From the cell containing the given text, extract its center point as (x, y) coordinate. 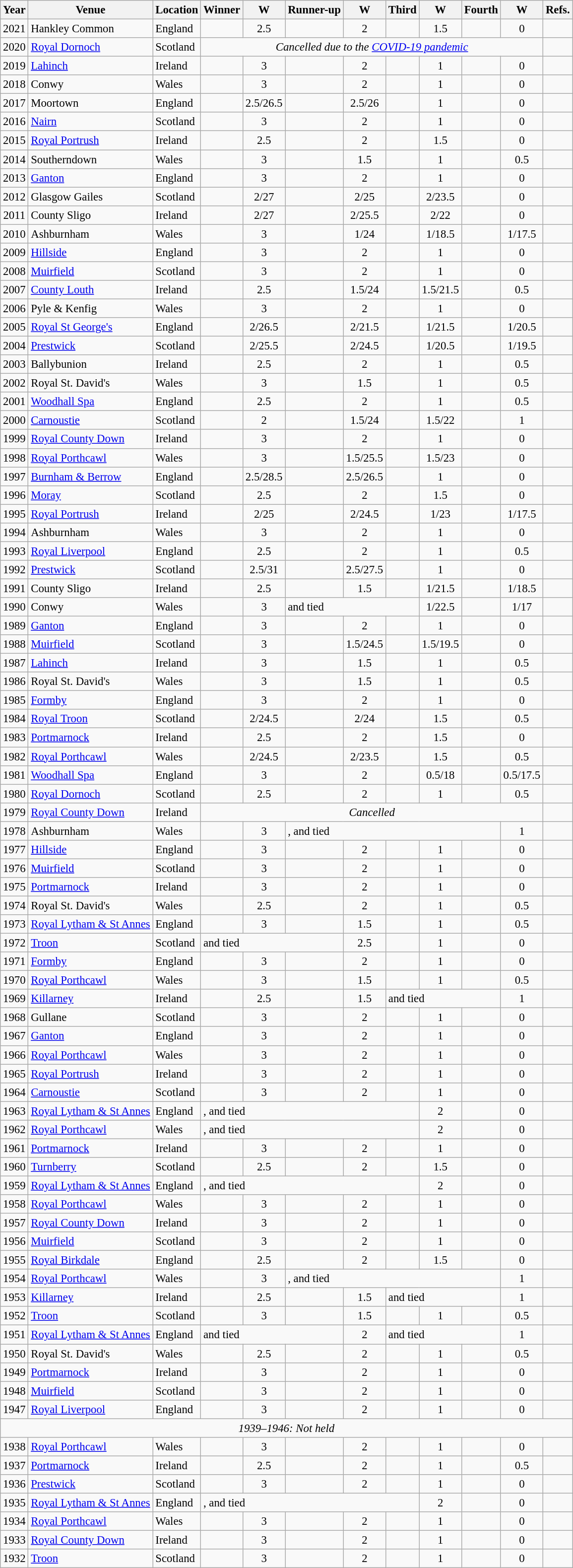
1976 (14, 868)
2011 (14, 215)
1983 (14, 738)
1934 (14, 1521)
2001 (14, 402)
Runner-up (315, 10)
1932 (14, 1559)
2006 (14, 308)
1957 (14, 1223)
1/17 (522, 607)
1979 (14, 812)
Cancelled due to the COVID-19 pandemic (372, 47)
Location (177, 10)
1958 (14, 1204)
2.5/28.5 (264, 477)
1989 (14, 626)
2.5/27.5 (364, 570)
Ballybunion (90, 364)
1955 (14, 1260)
1985 (14, 700)
1956 (14, 1241)
Cancelled (372, 812)
1988 (14, 644)
Moortown (90, 103)
1.5/21.5 (441, 290)
1968 (14, 1018)
1978 (14, 831)
Nairn (90, 122)
1981 (14, 775)
1971 (14, 961)
0.5/17.5 (522, 775)
2018 (14, 84)
Refs. (558, 10)
1961 (14, 1148)
2020 (14, 47)
1963 (14, 1111)
1954 (14, 1279)
Hankley Common (90, 29)
1965 (14, 1074)
Royal Birkdale (90, 1260)
1994 (14, 533)
2.5/31 (264, 570)
1991 (14, 588)
1953 (14, 1297)
2009 (14, 253)
Burnham & Berrow (90, 477)
Gullane (90, 1018)
Venue (90, 10)
1970 (14, 980)
1974 (14, 905)
Glasgow Gailes (90, 197)
1987 (14, 663)
1/24 (364, 234)
1977 (14, 850)
1993 (14, 551)
1/19.5 (522, 346)
1948 (14, 1391)
1/22.5 (441, 607)
2014 (14, 159)
1995 (14, 514)
1986 (14, 682)
2/22 (441, 215)
1972 (14, 943)
2002 (14, 383)
Year (14, 10)
2021 (14, 29)
Winner (222, 10)
1969 (14, 999)
1998 (14, 458)
1997 (14, 477)
2000 (14, 420)
2013 (14, 178)
2007 (14, 290)
1999 (14, 439)
0.5/18 (441, 775)
1975 (14, 887)
2003 (14, 364)
Pyle & Kenfig (90, 308)
1996 (14, 495)
1960 (14, 1167)
Royal St George's (90, 327)
1980 (14, 794)
1947 (14, 1409)
2.5/26 (364, 103)
1933 (14, 1540)
2015 (14, 140)
1.5/23 (441, 458)
1992 (14, 570)
2/26.5 (264, 327)
1984 (14, 719)
1939–1946: Not held (287, 1428)
1.5/19.5 (441, 644)
1.5/22 (441, 420)
Royal Troon (90, 719)
2/21.5 (364, 327)
1935 (14, 1502)
1950 (14, 1354)
Turnberry (90, 1167)
2008 (14, 271)
1966 (14, 1055)
1973 (14, 924)
2004 (14, 346)
Fourth (481, 10)
1964 (14, 1092)
County Louth (90, 290)
1.5/25.5 (364, 458)
2010 (14, 234)
Moray (90, 495)
Third (402, 10)
2017 (14, 103)
Southerndown (90, 159)
1990 (14, 607)
1967 (14, 1036)
1952 (14, 1316)
1937 (14, 1465)
1951 (14, 1335)
2005 (14, 327)
2019 (14, 66)
2016 (14, 122)
2/24 (364, 719)
1982 (14, 756)
1.5/24.5 (364, 644)
1962 (14, 1130)
1936 (14, 1484)
2012 (14, 197)
1959 (14, 1185)
1938 (14, 1447)
1/23 (441, 514)
1949 (14, 1372)
